Find where the given text appears and provide that cell's center as [X, Y] coordinate. 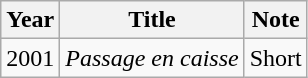
Title [152, 20]
Year [30, 20]
Passage en caisse [152, 58]
2001 [30, 58]
Note [276, 20]
Short [276, 58]
